For the text-containing cell, return its midpoint in [x, y] coordinate format. 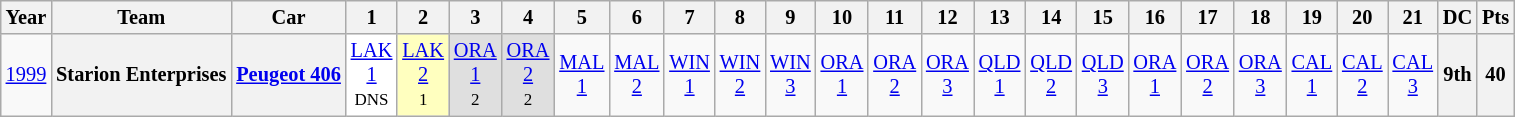
LAK1DNS [372, 75]
LAK21 [423, 75]
17 [1208, 17]
QLD3 [1103, 75]
15 [1103, 17]
Pts [1496, 17]
16 [1156, 17]
21 [1413, 17]
CAL2 [1362, 75]
12 [948, 17]
ORA22 [528, 75]
7 [689, 17]
11 [894, 17]
Year [26, 17]
20 [1362, 17]
4 [528, 17]
WIN3 [790, 75]
3 [476, 17]
2 [423, 17]
40 [1496, 75]
9 [790, 17]
1 [372, 17]
14 [1051, 17]
MAL2 [636, 75]
QLD2 [1051, 75]
10 [842, 17]
WIN2 [740, 75]
13 [1000, 17]
Team [141, 17]
6 [636, 17]
Car [288, 17]
5 [582, 17]
Peugeot 406 [288, 75]
QLD1 [1000, 75]
Starion Enterprises [141, 75]
19 [1312, 17]
9th [1458, 75]
MAL1 [582, 75]
CAL3 [1413, 75]
DC [1458, 17]
18 [1260, 17]
1999 [26, 75]
WIN1 [689, 75]
8 [740, 17]
CAL1 [1312, 75]
ORA12 [476, 75]
